Extract the (x, y) coordinate from the center of the cell holding the provided text.  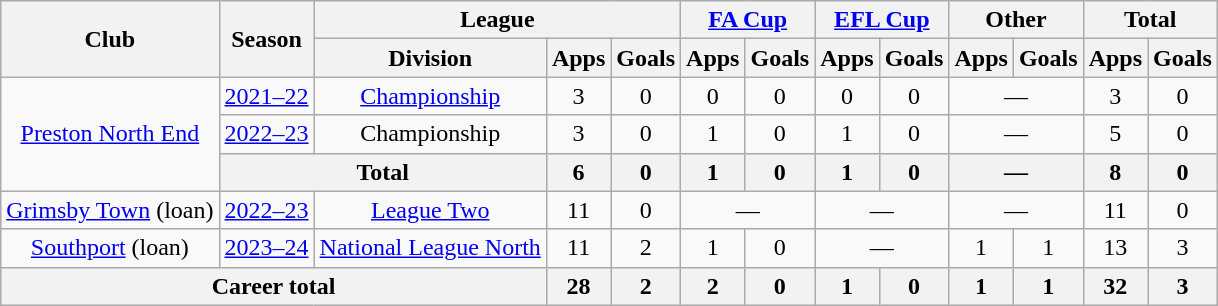
EFL Cup (882, 20)
5 (1115, 134)
Career total (274, 286)
2023–24 (266, 248)
Preston North End (110, 134)
Southport (loan) (110, 248)
League Two (430, 210)
Club (110, 39)
13 (1115, 248)
Grimsby Town (loan) (110, 210)
6 (578, 172)
League (497, 20)
32 (1115, 286)
FA Cup (748, 20)
Season (266, 39)
Other (1016, 20)
Division (430, 58)
National League North (430, 248)
28 (578, 286)
8 (1115, 172)
2021–22 (266, 96)
